Determine the (X, Y) coordinate at the center of the cell enclosing the given text.  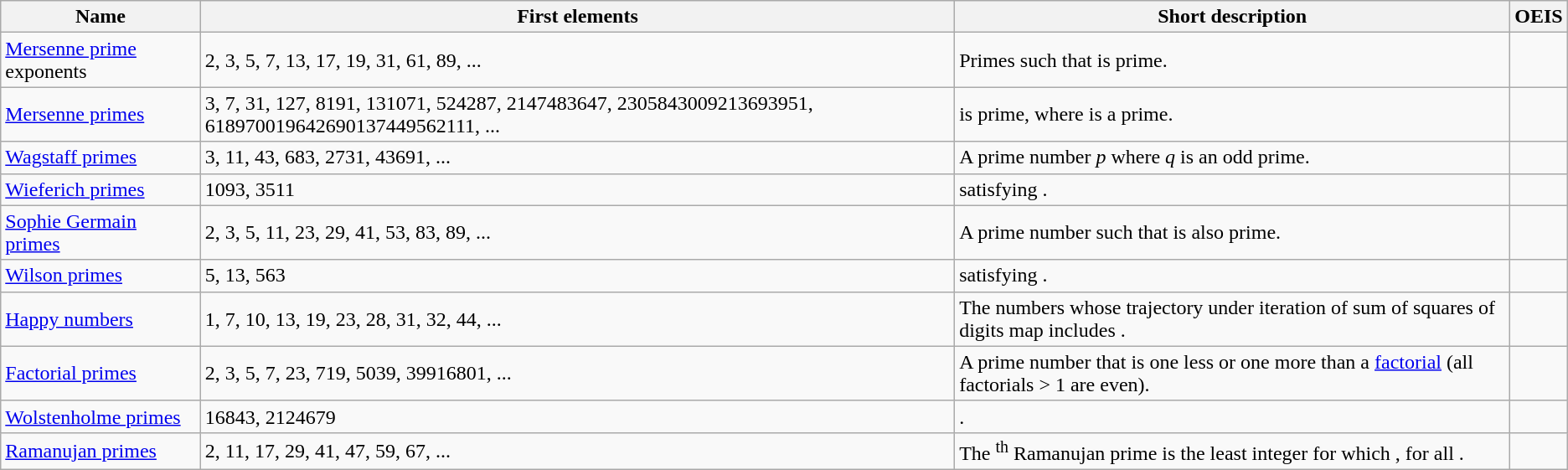
2, 3, 5, 11, 23, 29, 41, 53, 83, 89, ... (577, 233)
The th Ramanujan prime is the least integer for which , for all . (1233, 451)
1, 7, 10, 13, 19, 23, 28, 31, 32, 44, ... (577, 318)
Wolstenholme primes (101, 416)
16843, 2124679 (577, 416)
A prime number that is one less or one more than a factorial (all factorials > 1 are even). (1233, 374)
The numbers whose trajectory under iteration of sum of squares of digits map includes . (1233, 318)
2, 11, 17, 29, 41, 47, 59, 67, ... (577, 451)
OEIS (1539, 17)
is prime, where is a prime. (1233, 114)
Sophie Germain primes (101, 233)
Mersenne prime exponents (101, 60)
Factorial primes (101, 374)
2, 3, 5, 7, 23, 719, 5039, 39916801, ... (577, 374)
Ramanujan primes (101, 451)
5, 13, 563 (577, 276)
Wagstaff primes (101, 158)
. (1233, 416)
2, 3, 5, 7, 13, 17, 19, 31, 61, 89, ... (577, 60)
Primes such that is prime. (1233, 60)
Wieferich primes (101, 189)
First elements (577, 17)
A prime number such that is also prime. (1233, 233)
Wilson primes (101, 276)
3, 11, 43, 683, 2731, 43691, ... (577, 158)
A prime number p where q is an odd prime. (1233, 158)
3, 7, 31, 127, 8191, 131071, 524287, 2147483647, 2305843009213693951, 618970019642690137449562111, ... (577, 114)
Mersenne primes (101, 114)
Name (101, 17)
1093, 3511 (577, 189)
Happy numbers (101, 318)
Short description (1233, 17)
